Locate the cell with the specified text and output its [x, y] center coordinate. 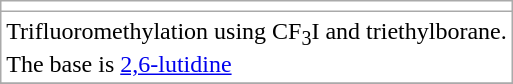
Trifluoromethylation using CF3I and triethylborane.The base is 2,6-lutidine [256, 48]
